Return the [X, Y] coordinate for the center point of the cell that contains the specified text.  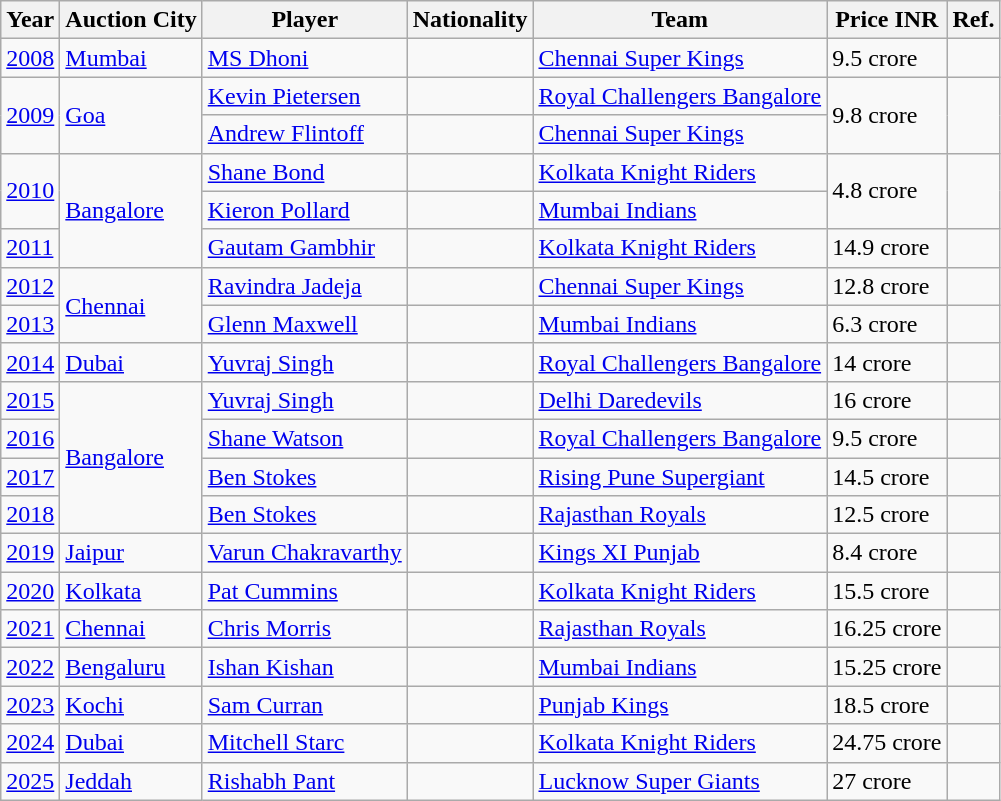
2008 [30, 58]
15.25 crore [887, 667]
Mitchell Starc [304, 743]
Bengaluru [131, 667]
12.8 crore [887, 286]
14 crore [887, 362]
Kieron Pollard [304, 210]
Glenn Maxwell [304, 324]
2019 [30, 553]
Jeddah [131, 781]
15.5 crore [887, 591]
14.9 crore [887, 248]
16.25 crore [887, 629]
2023 [30, 705]
Punjab Kings [680, 705]
2025 [30, 781]
Year [30, 20]
Price INR [887, 20]
Delhi Daredevils [680, 400]
Rishabh Pant [304, 781]
Shane Watson [304, 438]
Jaipur [131, 553]
Kevin Pietersen [304, 96]
14.5 crore [887, 477]
2010 [30, 191]
2024 [30, 743]
2020 [30, 591]
MS Dhoni [304, 58]
Team [680, 20]
Ref. [974, 20]
8.4 crore [887, 553]
Andrew Flintoff [304, 134]
4.8 crore [887, 191]
2013 [30, 324]
Lucknow Super Giants [680, 781]
Goa [131, 115]
2015 [30, 400]
18.5 crore [887, 705]
6.3 crore [887, 324]
16 crore [887, 400]
Sam Curran [304, 705]
2011 [30, 248]
Rising Pune Supergiant [680, 477]
Chris Morris [304, 629]
2009 [30, 115]
27 crore [887, 781]
2018 [30, 515]
24.75 crore [887, 743]
Kochi [131, 705]
Kings XI Punjab [680, 553]
Pat Cummins [304, 591]
Ishan Kishan [304, 667]
2014 [30, 362]
2017 [30, 477]
2012 [30, 286]
Auction City [131, 20]
Gautam Gambhir [304, 248]
Shane Bond [304, 172]
Mumbai [131, 58]
2021 [30, 629]
Player [304, 20]
12.5 crore [887, 515]
9.8 crore [887, 115]
2022 [30, 667]
Nationality [470, 20]
Varun Chakravarthy [304, 553]
2016 [30, 438]
Ravindra Jadeja [304, 286]
Kolkata [131, 591]
